Search for the cell housing the specified text and yield its [x, y] center coordinate. 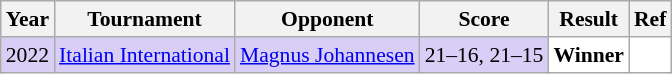
Tournament [144, 19]
Ref [650, 19]
Italian International [144, 55]
Result [588, 19]
Magnus Johannesen [328, 55]
Score [484, 19]
Year [28, 19]
21–16, 21–15 [484, 55]
Opponent [328, 19]
2022 [28, 55]
Winner [588, 55]
